Locate the cell with the specified text and output its (X, Y) center coordinate. 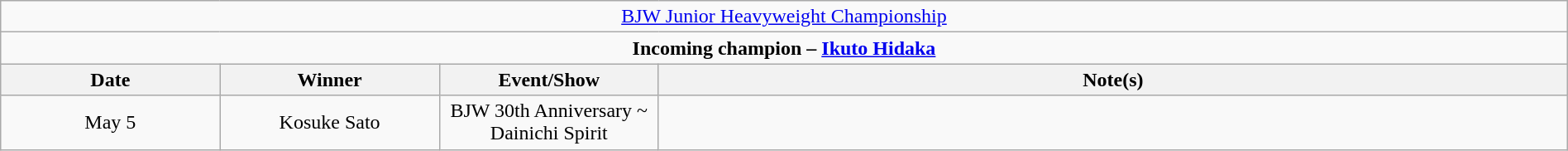
Incoming champion – Ikuto Hidaka (784, 48)
Winner (329, 80)
BJW 30th Anniversary ~ Dainichi Spirit (549, 123)
Event/Show (549, 80)
BJW Junior Heavyweight Championship (784, 17)
Kosuke Sato (329, 123)
Date (111, 80)
Note(s) (1113, 80)
May 5 (111, 123)
